Pinpoint the cell where the given text exists, returning its [X, Y] midpoint coordinate. 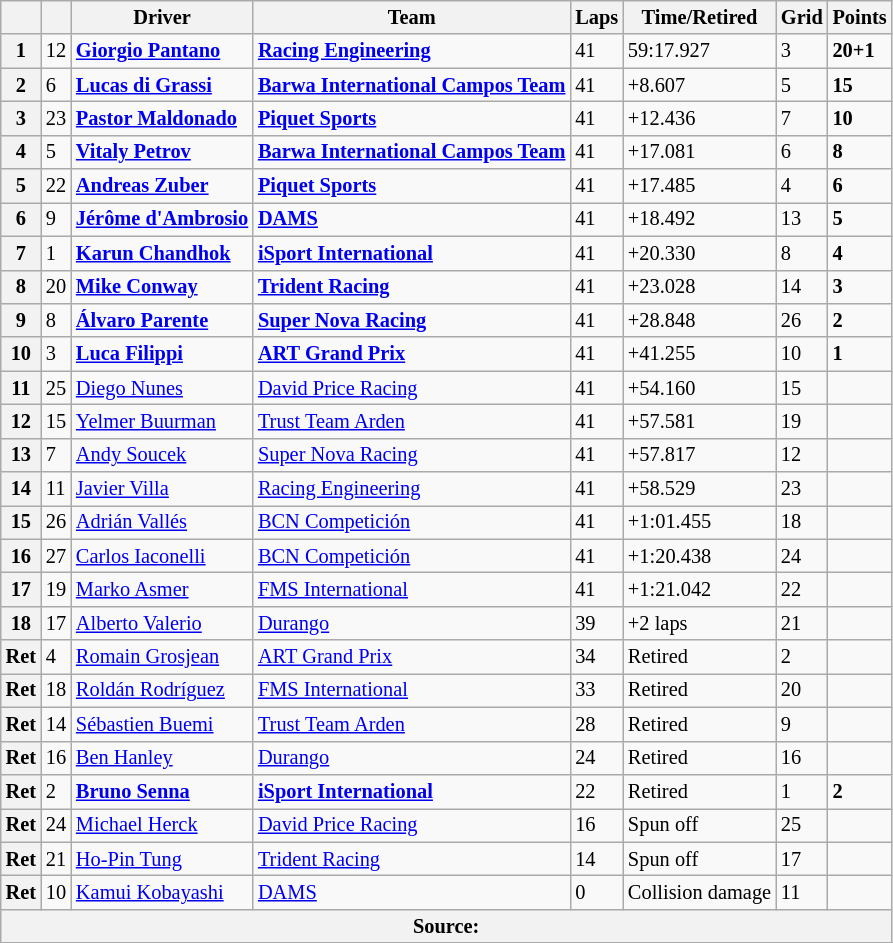
Mike Conway [162, 287]
Javier Villa [162, 489]
+12.436 [700, 118]
Michael Herck [162, 825]
Adrián Vallés [162, 522]
Ho-Pin Tung [162, 859]
Laps [596, 17]
+41.255 [700, 354]
Jérôme d'Ambrosio [162, 219]
+1:01.455 [700, 522]
39 [596, 623]
Source: [446, 926]
Álvaro Parente [162, 320]
Andy Soucek [162, 455]
Yelmer Buurman [162, 421]
+2 laps [700, 623]
Giorgio Pantano [162, 51]
Alberto Valerio [162, 623]
Andreas Zuber [162, 186]
Collision damage [700, 892]
Vitaly Petrov [162, 152]
+20.330 [700, 253]
Lucas di Grassi [162, 85]
+18.492 [700, 219]
+8.607 [700, 85]
+17.485 [700, 186]
Pastor Maldonado [162, 118]
Roldán Rodríguez [162, 690]
+17.081 [700, 152]
59:17.927 [700, 51]
Points [860, 17]
Marko Asmer [162, 589]
+57.581 [700, 421]
Romain Grosjean [162, 657]
0 [596, 892]
Sébastien Buemi [162, 724]
Kamui Kobayashi [162, 892]
27 [56, 556]
+58.529 [700, 489]
+57.817 [700, 455]
Luca Filippi [162, 354]
Karun Chandhok [162, 253]
+28.848 [700, 320]
+23.028 [700, 287]
Bruno Senna [162, 791]
Diego Nunes [162, 388]
Team [412, 17]
+54.160 [700, 388]
+1:20.438 [700, 556]
Carlos Iaconelli [162, 556]
34 [596, 657]
33 [596, 690]
Ben Hanley [162, 758]
20+1 [860, 51]
28 [596, 724]
Grid [802, 17]
Time/Retired [700, 17]
+1:21.042 [700, 589]
Driver [162, 17]
